Determine the [x, y] coordinate at the center of the cell enclosing the given text.  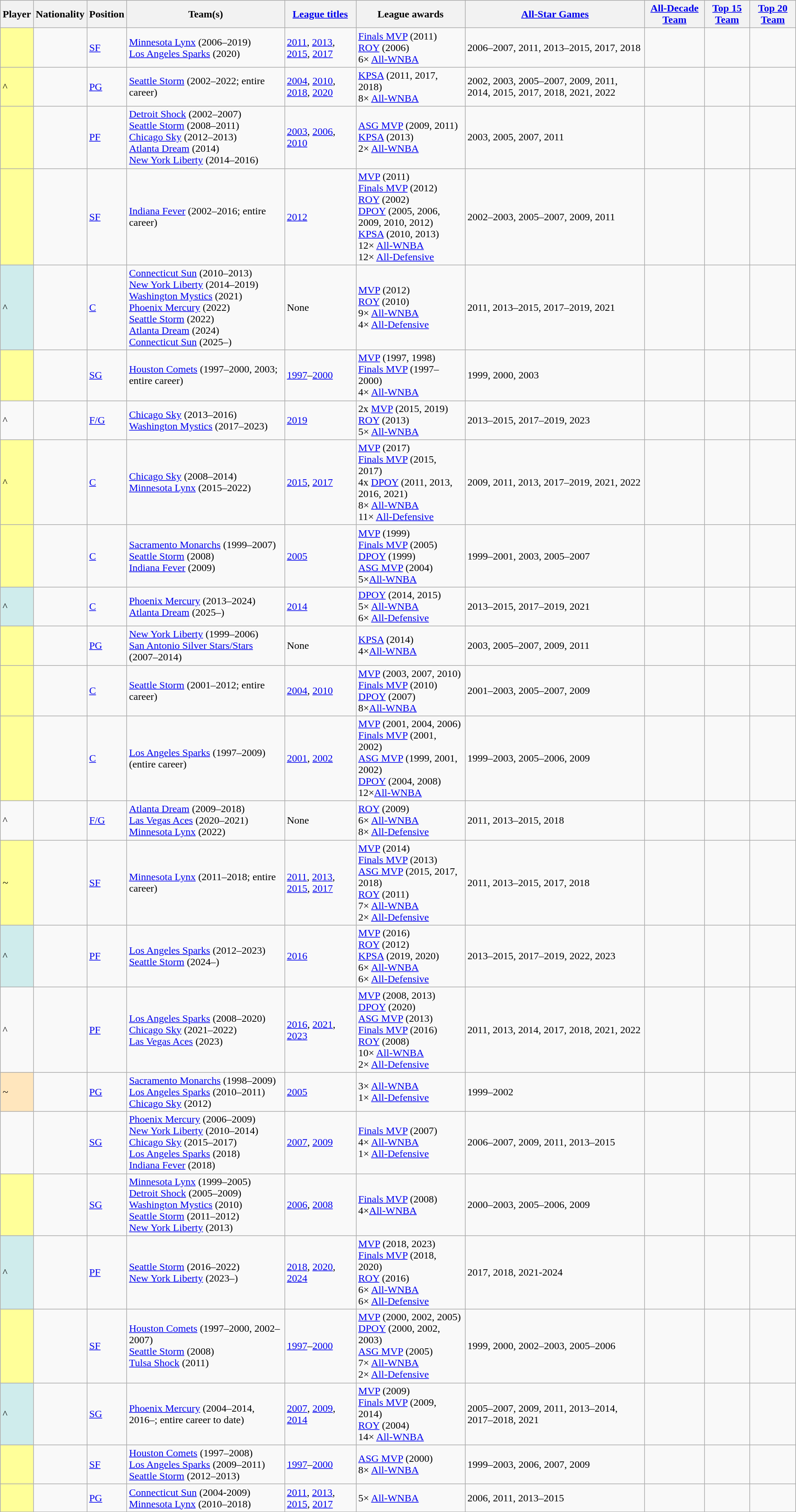
Seattle Storm (2001–2012; entire career) [206, 691]
2019 [320, 420]
Top 20 Team [773, 14]
Seattle Storm (2002–2022; entire career) [206, 87]
Houston Comets (1997–2000, 2003; entire career) [206, 375]
2011, 2013–2015, 2017–2019, 2021 [555, 307]
Los Angeles Sparks (2012–2023)Seattle Storm (2024–) [206, 956]
2002, 2003, 2005–2007, 2009, 2011, 2014, 2015, 2017, 2018, 2021, 2022 [555, 87]
League awards [411, 14]
Houston Comets (1997–2008)Los Angeles Sparks (2009–2011) Seattle Storm (2012–2013) [206, 1464]
1999–2003, 2005–2006, 2009 [555, 759]
2003, 2005–2007, 2009, 2011 [555, 645]
ASG MVP (2000)8× All-WNBA [411, 1464]
2007, 2009 [320, 1143]
Los Angeles Sparks (1997–2009) (entire career) [206, 759]
2000–2003, 2005–2006, 2009 [555, 1205]
1999–2003, 2006, 2007, 2009 [555, 1464]
Seattle Storm (2016–2022)New York Liberty (2023–) [206, 1272]
Finals MVP (2011)ROY (2006)6× All-WNBA [411, 48]
2011, 2013–2015, 2018 [555, 821]
League titles [320, 14]
MVP (2014)Finals MVP (2013)ASG MVP (2015, 2017, 2018)ROY (2011)7× All-WNBA2× All-Defensive [411, 883]
Top 15 Team [727, 14]
2006, 2011, 2013–2015 [555, 1498]
MVP (2012)ROY (2010)9× All-WNBA4× All-Defensive [411, 307]
2x MVP (2015, 2019)ROY (2013)5× All-WNBA [411, 420]
Finals MVP (2007)4× All-WNBA1× All-Defensive [411, 1143]
2013–2015, 2017–2019, 2022, 2023 [555, 956]
MVP (2009)Finals MVP (2009, 2014)ROY (2004)14× All-WNBA [411, 1414]
2004, 2010 [320, 691]
Chicago Sky (2013–2016)Washington Mystics (2017–2023) [206, 420]
2018, 2020, 2024 [320, 1272]
MVP (2011)Finals MVP (2012)ROY (2002)DPOY (2005, 2006, 2009, 2010, 2012)KPSA (2010, 2013)12× All-WNBA12× All-Defensive [411, 217]
2015, 2017 [320, 482]
2013–2015, 2017–2019, 2021 [555, 606]
2011, 2013–2015, 2017, 2018 [555, 883]
New York Liberty (1999–2006)San Antonio Silver Stars/Stars (2007–2014) [206, 645]
2017, 2018, 2021-2024 [555, 1272]
2003, 2005, 2007, 2011 [555, 137]
MVP (2018, 2023)Finals MVP (2018, 2020)ROY (2016)6× All-WNBA6× All-Defensive [411, 1272]
Chicago Sky (2008–2014)Minnesota Lynx (2015–2022) [206, 482]
2016, 2021, 2023 [320, 1030]
2001–2003, 2005–2007, 2009 [555, 691]
Indiana Fever (2002–2016; entire career) [206, 217]
All-Star Games [555, 14]
Connecticut Sun (2004-2009)Minnesota Lynx (2010–2018) [206, 1498]
2009, 2011, 2013, 2017–2019, 2021, 2022 [555, 482]
Phoenix Mercury (2004–2014, 2016–; entire career to date) [206, 1414]
2005–2007, 2009, 2011, 2013–2014, 2017–2018, 2021 [555, 1414]
5× All-WNBA [411, 1498]
2006–2007, 2011, 2013–2015, 2017, 2018 [555, 48]
Team(s) [206, 14]
2016 [320, 956]
Position [107, 14]
1999–2001, 2003, 2005–2007 [555, 556]
2004, 2010, 2018, 2020 [320, 87]
1999, 2000, 2003 [555, 375]
Houston Comets (1997–2000, 2002–2007)Seattle Storm (2008)Tulsa Shock (2011) [206, 1346]
KPSA (2014)4×All-WNBA [411, 645]
2006–2007, 2009, 2011, 2013–2015 [555, 1143]
Minnesota Lynx (2011–2018; entire career) [206, 883]
2006, 2008 [320, 1205]
MVP (2017)Finals MVP (2015, 2017)4x DPOY (2011, 2013, 2016, 2021)8× All-WNBA11× All-Defensive [411, 482]
Finals MVP (2008)4×All-WNBA [411, 1205]
2012 [320, 217]
2011, 2013, 2014, 2017, 2018, 2021, 2022 [555, 1030]
1999–2002 [555, 1092]
ASG MVP (2009, 2011)KPSA (2013)2× All-WNBA [411, 137]
Atlanta Dream (2009–2018)Las Vegas Aces (2020–2021)Minnesota Lynx (2022) [206, 821]
Minnesota Lynx (1999–2005)Detroit Shock (2005–2009)Washington Mystics (2010)Seattle Storm (2011–2012) New York Liberty (2013) [206, 1205]
KPSA (2011, 2017, 2018)8× All-WNBA [411, 87]
Phoenix Mercury (2006–2009)New York Liberty (2010–2014)Chicago Sky (2015–2017)Los Angeles Sparks (2018)Indiana Fever (2018) [206, 1143]
MVP (2001, 2004, 2006)Finals MVP (2001, 2002)ASG MVP (1999, 2001, 2002)DPOY (2004, 2008)12×All-WNBA [411, 759]
Sacramento Monarchs (1999–2007)Seattle Storm (2008)Indiana Fever (2009) [206, 556]
Nationality [60, 14]
2002–2003, 2005–2007, 2009, 2011 [555, 217]
MVP (2016)ROY (2012)KPSA (2019, 2020)6× All-WNBA6× All-Defensive [411, 956]
2013–2015, 2017–2019, 2023 [555, 420]
MVP (2008, 2013)DPOY (2020)ASG MVP (2013)Finals MVP (2016)ROY (2008)10× All-WNBA2× All-Defensive [411, 1030]
Minnesota Lynx (2006–2019)Los Angeles Sparks (2020) [206, 48]
MVP (1997, 1998)Finals MVP (1997–2000)4× All-WNBA [411, 375]
Player [17, 14]
All-Decade Team [674, 14]
3× All-WNBA1× All-Defensive [411, 1092]
Detroit Shock (2002–2007)Seattle Storm (2008–2011)Chicago Sky (2012–2013)Atlanta Dream (2014)New York Liberty (2014–2016) [206, 137]
MVP (2000, 2002, 2005)DPOY (2000, 2002, 2003)ASG MVP (2005)7× All-WNBA2× All-Defensive [411, 1346]
Sacramento Monarchs (1998–2009)Los Angeles Sparks (2010–2011)Chicago Sky (2012) [206, 1092]
MVP (2003, 2007, 2010)Finals MVP (2010)DPOY (2007)8×All-WNBA [411, 691]
2003, 2006, 2010 [320, 137]
Phoenix Mercury (2013–2024)Atlanta Dream (2025–) [206, 606]
2007, 2009, 2014 [320, 1414]
2014 [320, 606]
ROY (2009)6× All-WNBA8× All-Defensive [411, 821]
MVP (1999)Finals MVP (2005)DPOY (1999)ASG MVP (2004)5×All-WNBA [411, 556]
2001, 2002 [320, 759]
1999, 2000, 2002–2003, 2005–2006 [555, 1346]
DPOY (2014, 2015)5× All-WNBA6× All-Defensive [411, 606]
Los Angeles Sparks (2008–2020)Chicago Sky (2021–2022)Las Vegas Aces (2023) [206, 1030]
